Capture the cell that displays the provided text and extract its (X, Y) central coordinate. 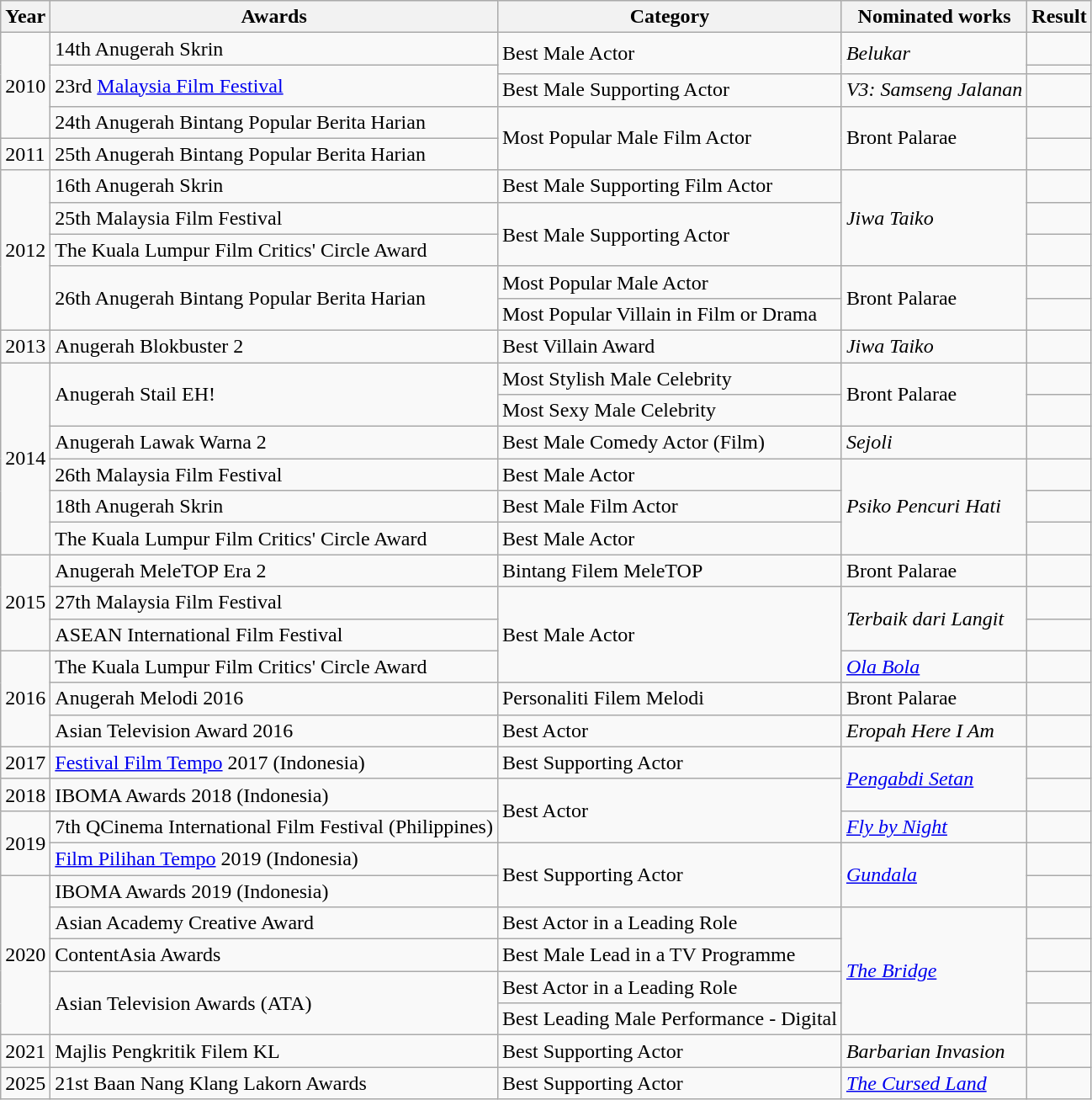
ContentAsia Awards (274, 955)
26th Anugerah Bintang Popular Berita Harian (274, 298)
Bintang Filem MeleTOP (670, 571)
2021 (25, 1051)
2018 (25, 794)
Film Pilihan Tempo 2019 (Indonesia) (274, 858)
25th Anugerah Bintang Popular Berita Harian (274, 154)
IBOMA Awards 2019 (Indonesia) (274, 891)
18th Anugerah Skrin (274, 507)
IBOMA Awards 2018 (Indonesia) (274, 794)
27th Malaysia Film Festival (274, 603)
Barbarian Invasion (934, 1051)
2012 (25, 250)
Best Male Comedy Actor (Film) (670, 443)
Psiko Pencuri Hati (934, 507)
2010 (25, 86)
Best Villain Award (670, 346)
Category (670, 17)
2015 (25, 603)
Personaliti Filem Melodi (670, 699)
Asian Television Awards (ATA) (274, 1003)
Anugerah Melodi 2016 (274, 699)
Nominated works (934, 17)
Year (25, 17)
Festival Film Tempo 2017 (Indonesia) (274, 763)
The Bridge (934, 971)
Gundala (934, 874)
2014 (25, 458)
Terbaik dari Langit (934, 619)
Anugerah Lawak Warna 2 (274, 443)
Best Male Supporting Film Actor (670, 186)
Majlis Pengkritik Filem KL (274, 1051)
26th Malaysia Film Festival (274, 475)
2020 (25, 955)
Most Popular Male Film Actor (670, 138)
ASEAN International Film Festival (274, 635)
Asian Academy Creative Award (274, 923)
V3: Samseng Jalanan (934, 90)
Eropah Here I Am (934, 731)
Best Male Film Actor (670, 507)
23rd Malaysia Film Festival (274, 86)
14th Anugerah Skrin (274, 49)
Sejoli (934, 443)
Anugerah Blokbuster 2 (274, 346)
Pengabdi Setan (934, 779)
7th QCinema International Film Festival (Philippines) (274, 826)
2013 (25, 346)
25th Malaysia Film Festival (274, 218)
Asian Television Award 2016 (274, 731)
16th Anugerah Skrin (274, 186)
21st Baan Nang Klang Lakorn Awards (274, 1083)
Most Stylish Male Celebrity (670, 378)
The Cursed Land (934, 1083)
2017 (25, 763)
Ola Bola (934, 667)
24th Anugerah Bintang Popular Berita Harian (274, 122)
2011 (25, 154)
Most Sexy Male Celebrity (670, 411)
Best Male Lead in a TV Programme (670, 955)
2025 (25, 1083)
Best Leading Male Performance - Digital (670, 1019)
Anugerah Stail EH! (274, 394)
Most Popular Villain in Film or Drama (670, 314)
2019 (25, 842)
Belukar (934, 54)
Fly by Night (934, 826)
Most Popular Male Actor (670, 282)
Anugerah MeleTOP Era 2 (274, 571)
Awards (274, 17)
Result (1059, 17)
2016 (25, 699)
